From the cell containing the given text, extract its center point as (X, Y) coordinate. 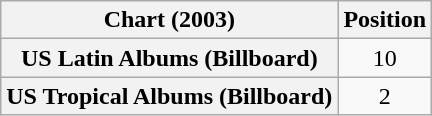
10 (385, 58)
Position (385, 20)
Chart (2003) (170, 20)
2 (385, 96)
US Tropical Albums (Billboard) (170, 96)
US Latin Albums (Billboard) (170, 58)
